Identify which cell holds the provided text, then report its (x, y) central coordinate. 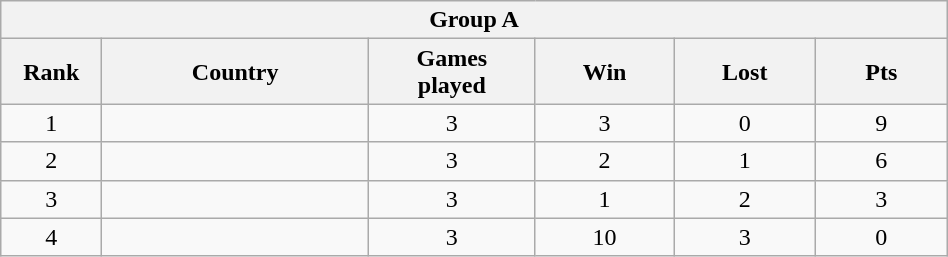
Games played (452, 72)
Pts (881, 72)
Country (236, 72)
Rank (52, 72)
9 (881, 123)
4 (52, 237)
10 (604, 237)
Group A (474, 20)
Lost (744, 72)
6 (881, 161)
Win (604, 72)
